Locate the cell with the specified text and output its (x, y) center coordinate. 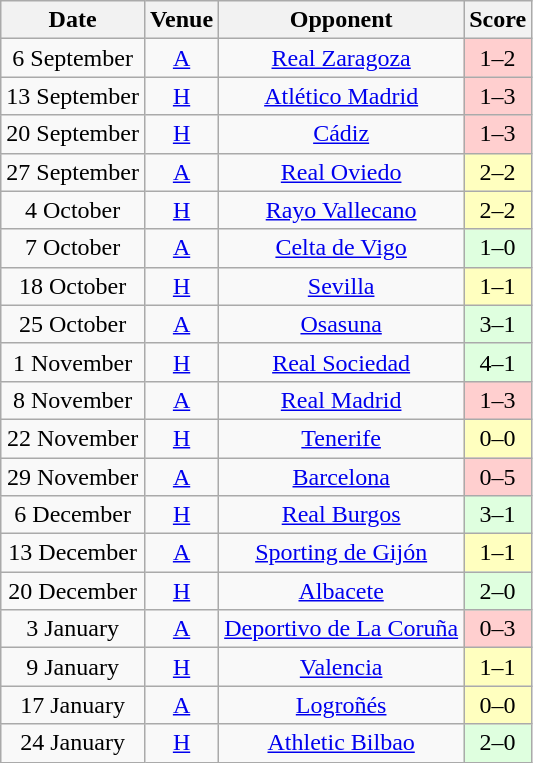
Real Madrid (342, 400)
6 December (73, 515)
3 January (73, 629)
Osasuna (342, 324)
Score (498, 20)
0–3 (498, 629)
Real Zaragoza (342, 58)
Real Sociedad (342, 362)
4–1 (498, 362)
Real Oviedo (342, 172)
1–2 (498, 58)
8 November (73, 400)
9 January (73, 667)
Opponent (342, 20)
Venue (181, 20)
Tenerife (342, 438)
13 September (73, 96)
29 November (73, 477)
4 October (73, 210)
7 October (73, 248)
Celta de Vigo (342, 248)
20 September (73, 134)
Sevilla (342, 286)
0–5 (498, 477)
Rayo Vallecano (342, 210)
Sporting de Gijón (342, 553)
17 January (73, 705)
22 November (73, 438)
Barcelona (342, 477)
6 September (73, 58)
13 December (73, 553)
Athletic Bilbao (342, 743)
18 October (73, 286)
Deportivo de La Coruña (342, 629)
1–0 (498, 248)
Valencia (342, 667)
Date (73, 20)
27 September (73, 172)
24 January (73, 743)
1 November (73, 362)
Albacete (342, 591)
25 October (73, 324)
Cádiz (342, 134)
Real Burgos (342, 515)
Logroñés (342, 705)
20 December (73, 591)
Atlético Madrid (342, 96)
